Return the (x, y) coordinate for the center point of the cell that contains the specified text.  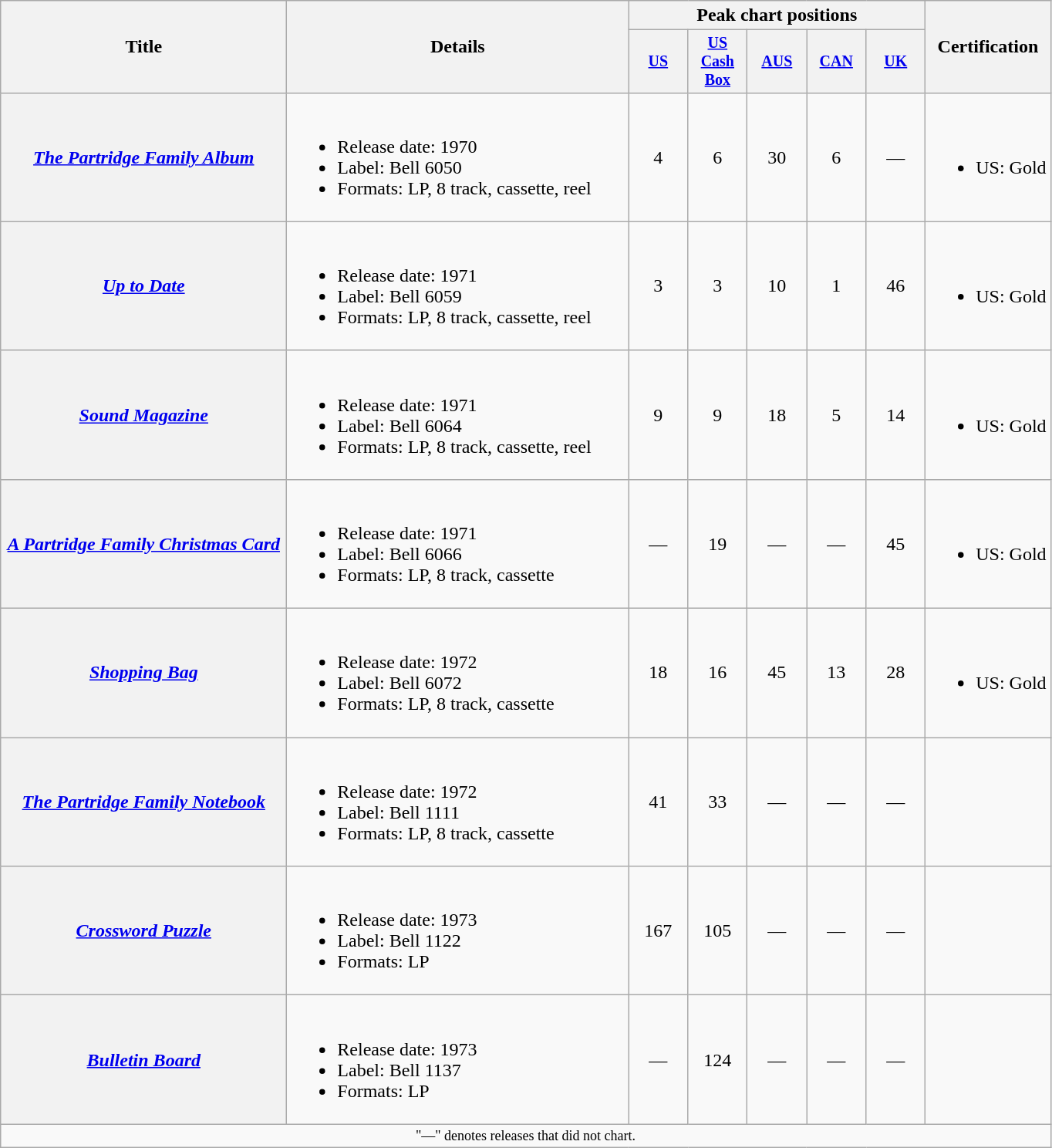
Up to Date (143, 285)
Sound Magazine (143, 415)
The Partridge Family Notebook (143, 802)
US Cash Box (717, 62)
AUS (777, 62)
30 (777, 157)
Bulletin Board (143, 1060)
Release date: 1972Label: Bell 1111Formats: LP, 8 track, cassette (458, 802)
28 (896, 673)
Release date: 1971Label: Bell 6064Formats: LP, 8 track, cassette, reel (458, 415)
5 (836, 415)
UK (896, 62)
33 (717, 802)
Peak chart positions (777, 15)
Details (458, 47)
4 (659, 157)
Release date: 1971Label: Bell 6066Formats: LP, 8 track, cassette (458, 543)
124 (717, 1060)
Release date: 1971Label: Bell 6059Formats: LP, 8 track, cassette, reel (458, 285)
Release date: 1973Label: Bell 1122Formats: LP (458, 930)
167 (659, 930)
Title (143, 47)
41 (659, 802)
105 (717, 930)
13 (836, 673)
CAN (836, 62)
Certification (988, 47)
14 (896, 415)
Release date: 1970Label: Bell 6050Formats: LP, 8 track, cassette, reel (458, 157)
Shopping Bag (143, 673)
US (659, 62)
1 (836, 285)
The Partridge Family Album (143, 157)
Release date: 1973Label: Bell 1137Formats: LP (458, 1060)
19 (717, 543)
10 (777, 285)
46 (896, 285)
16 (717, 673)
Release date: 1972Label: Bell 6072Formats: LP, 8 track, cassette (458, 673)
"—" denotes releases that did not chart. (526, 1136)
A Partridge Family Christmas Card (143, 543)
Crossword Puzzle (143, 930)
